Return [x, y] of the center of cell containing provided text 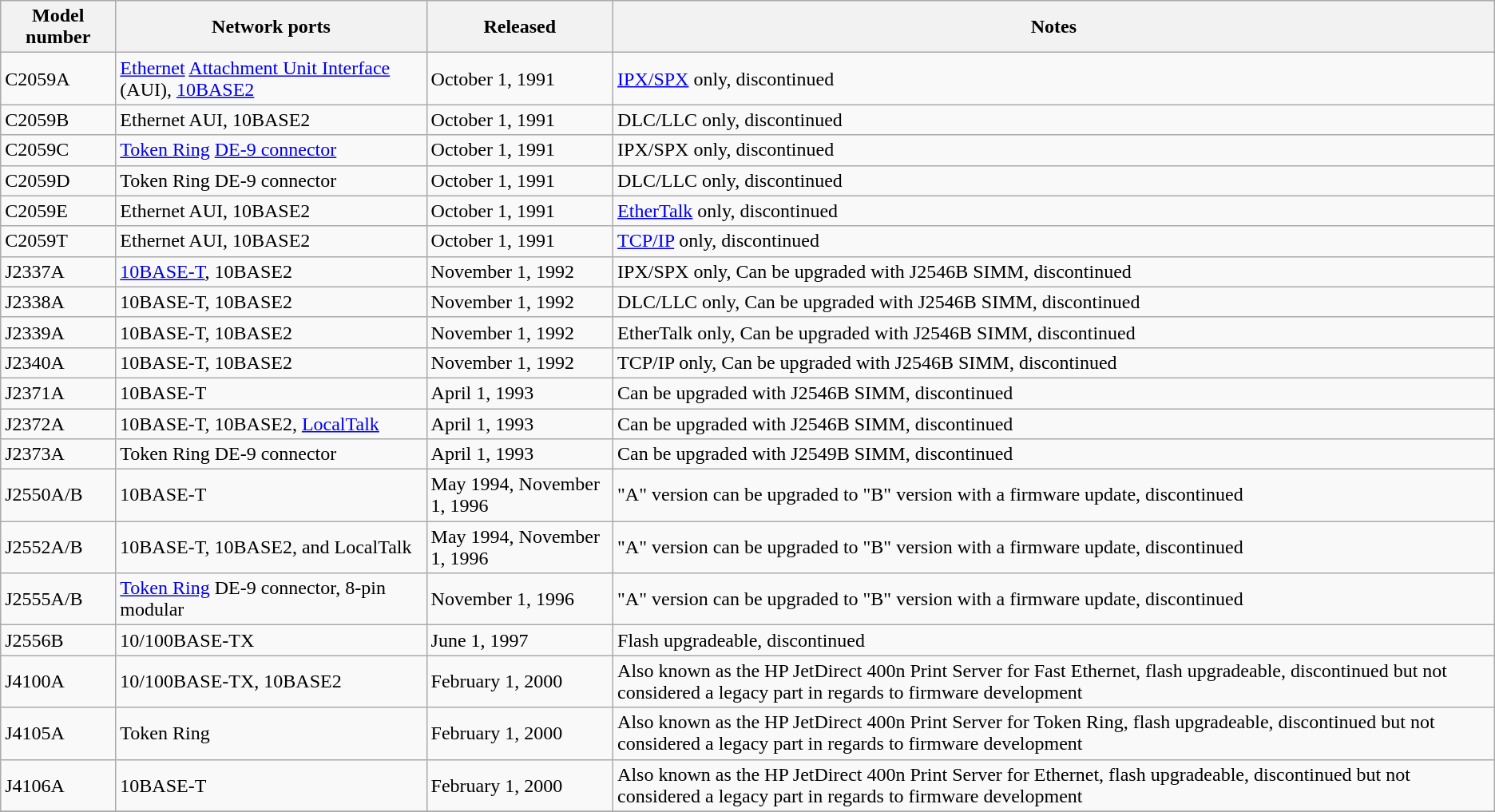
IPX/SPX only, Can be upgraded with J2546B SIMM, discontinued [1054, 271]
10BASE-T, 10BASE2, and LocalTalk [272, 548]
C2059D [58, 180]
J2372A [58, 424]
Notes [1054, 27]
J2555A/B [58, 599]
J2550A/B [58, 495]
EtherTalk only, Can be upgraded with J2546B SIMM, discontinued [1054, 332]
Token Ring [272, 733]
J4105A [58, 733]
J2556B [58, 640]
J2338A [58, 302]
C2059C [58, 150]
November 1, 1996 [519, 599]
Can be upgraded with J2549B SIMM, discontinued [1054, 454]
C2059T [58, 241]
TCP/IP only, Can be upgraded with J2546B SIMM, discontinued [1054, 362]
Released [519, 27]
10BASE-T, 10BASE2, LocalTalk [272, 424]
J2373A [58, 454]
J4100A [58, 682]
C2059E [58, 211]
Flash upgradeable, discontinued [1054, 640]
10/100BASE-TX, 10BASE2 [272, 682]
J4106A [58, 786]
C2059B [58, 120]
J2340A [58, 362]
EtherTalk only, discontinued [1054, 211]
J2337A [58, 271]
J2371A [58, 393]
J2552A/B [58, 548]
June 1, 1997 [519, 640]
C2059A [58, 78]
TCP/IP only, discontinued [1054, 241]
Network ports [272, 27]
DLC/LLC only, Can be upgraded with J2546B SIMM, discontinued [1054, 302]
J2339A [58, 332]
10/100BASE-TX [272, 640]
Ethernet Attachment Unit Interface (AUI), 10BASE2 [272, 78]
Token Ring DE-9 connector, 8-pin modular [272, 599]
Model number [58, 27]
